From the cell containing the given text, extract its center point as [X, Y] coordinate. 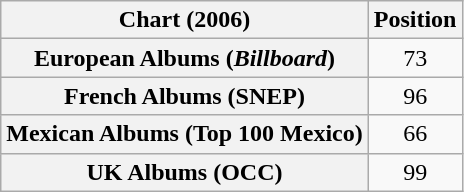
Mexican Albums (Top 100 Mexico) [185, 134]
66 [415, 134]
Position [415, 20]
96 [415, 96]
French Albums (SNEP) [185, 96]
Chart (2006) [185, 20]
UK Albums (OCC) [185, 172]
99 [415, 172]
73 [415, 58]
European Albums (Billboard) [185, 58]
